Scan for the cell matching the given text and deliver its [X, Y] coordinate at center. 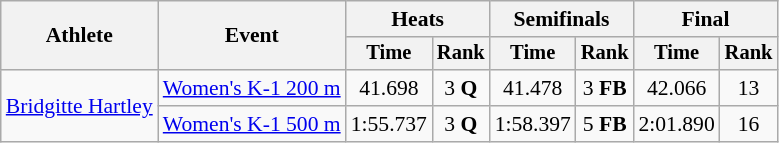
Heats [418, 19]
16 [749, 124]
1:58.397 [533, 124]
5 FB [605, 124]
Women's K-1 200 m [252, 88]
41.478 [533, 88]
2:01.890 [676, 124]
Athlete [80, 36]
Bridgitte Hartley [80, 106]
3 FB [605, 88]
Final [705, 19]
Event [252, 36]
13 [749, 88]
Semifinals [562, 19]
Women's K-1 500 m [252, 124]
1:55.737 [389, 124]
42.066 [676, 88]
41.698 [389, 88]
